Pinpoint the cell where the given text exists, returning its (x, y) midpoint coordinate. 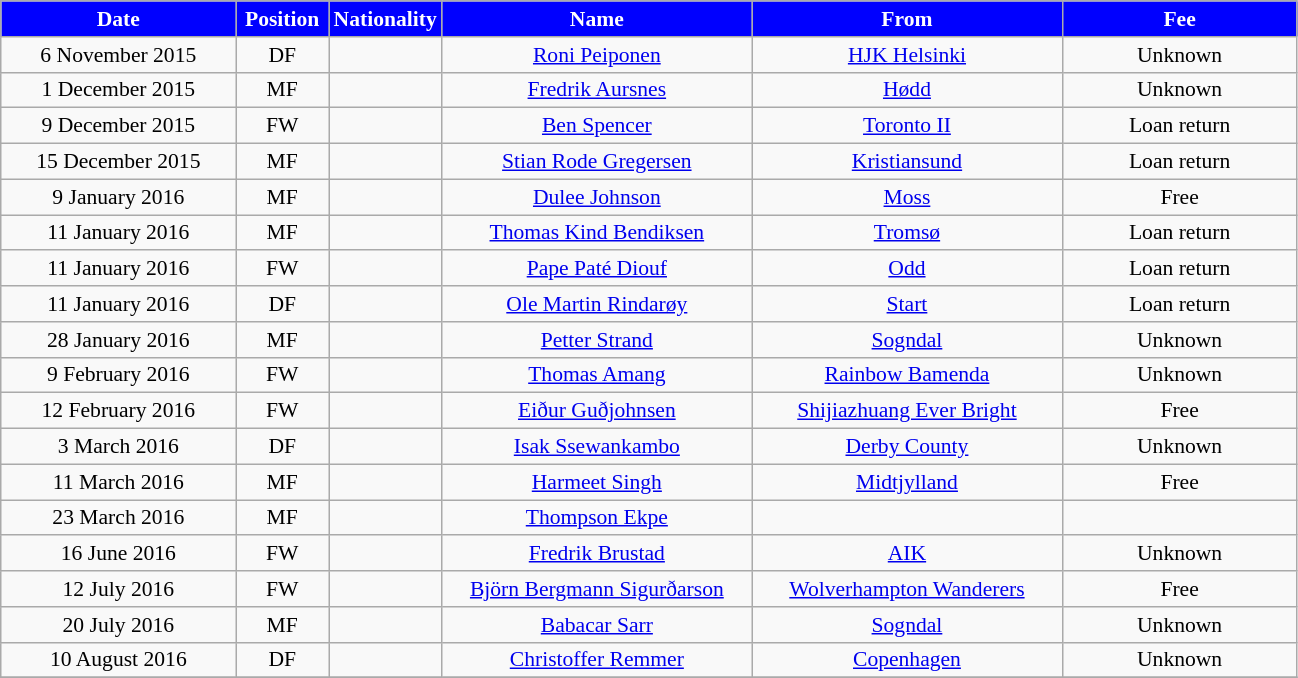
9 January 2016 (118, 197)
Eiður Guðjohnsen (597, 411)
From (907, 19)
Isak Ssewankambo (597, 447)
Roni Peiponen (597, 55)
Moss (907, 197)
Babacar Sarr (597, 625)
Thomas Kind Bendiksen (597, 233)
20 July 2016 (118, 625)
Fee (1180, 19)
Dulee Johnson (597, 197)
9 February 2016 (118, 375)
HJK Helsinki (907, 55)
AIK (907, 554)
Ole Martin Rindarøy (597, 304)
Fredrik Aursnes (597, 90)
28 January 2016 (118, 340)
Christoffer Remmer (597, 660)
16 June 2016 (118, 554)
Stian Rode Gregersen (597, 162)
Ben Spencer (597, 126)
Copenhagen (907, 660)
3 March 2016 (118, 447)
Nationality (384, 19)
Tromsø (907, 233)
Fredrik Brustad (597, 554)
Thompson Ekpe (597, 518)
Odd (907, 269)
9 December 2015 (118, 126)
Wolverhampton Wanderers (907, 589)
Date (118, 19)
Midtjylland (907, 482)
Derby County (907, 447)
1 December 2015 (118, 90)
Thomas Amang (597, 375)
Rainbow Bamenda (907, 375)
12 February 2016 (118, 411)
Petter Strand (597, 340)
Position (282, 19)
12 July 2016 (118, 589)
Hødd (907, 90)
15 December 2015 (118, 162)
Björn Bergmann Sigurðarson (597, 589)
11 March 2016 (118, 482)
23 March 2016 (118, 518)
Toronto II (907, 126)
Name (597, 19)
6 November 2015 (118, 55)
Kristiansund (907, 162)
Start (907, 304)
10 August 2016 (118, 660)
Pape Paté Diouf (597, 269)
Harmeet Singh (597, 482)
Shijiazhuang Ever Bright (907, 411)
